Locate the cell with the specified text and output its (x, y) center coordinate. 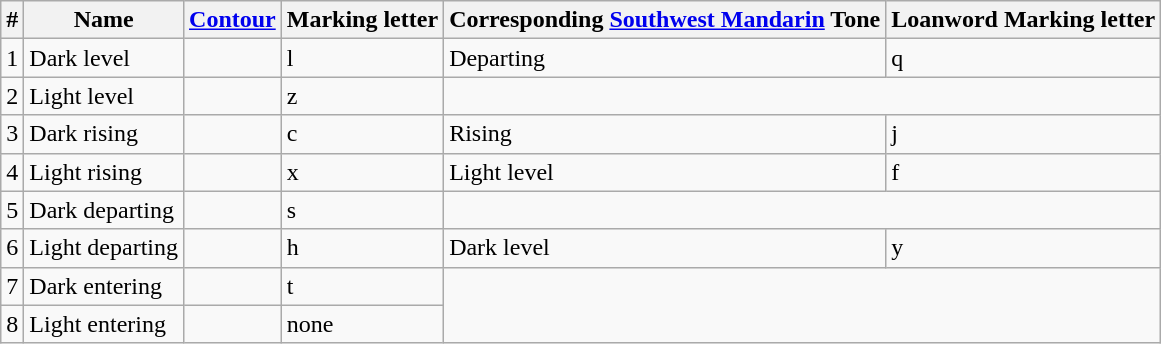
Contour (233, 20)
Dark entering (104, 286)
none (362, 324)
3 (12, 134)
j (1024, 134)
c (362, 134)
y (1024, 248)
Marking letter (362, 20)
Light entering (104, 324)
h (362, 248)
8 (12, 324)
1 (12, 58)
6 (12, 248)
5 (12, 210)
f (1024, 172)
s (362, 210)
Corresponding Southwest Mandarin Tone (665, 20)
t (362, 286)
Loanword Marking letter (1024, 20)
Light departing (104, 248)
q (1024, 58)
z (362, 96)
7 (12, 286)
2 (12, 96)
x (362, 172)
l (362, 58)
4 (12, 172)
# (12, 20)
Departing (665, 58)
Dark rising (104, 134)
Rising (665, 134)
Name (104, 20)
Dark departing (104, 210)
Light rising (104, 172)
